For the text-containing cell, return its midpoint in [x, y] coordinate format. 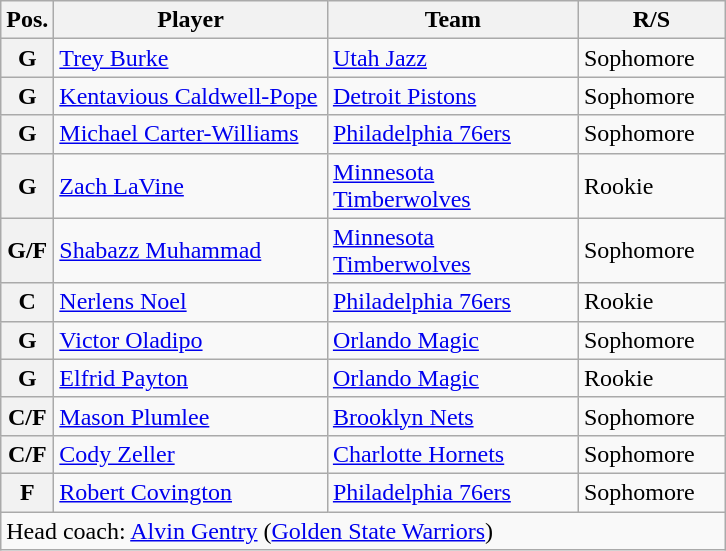
Robert Covington [191, 492]
Michael Carter-Williams [191, 134]
Detroit Pistons [452, 96]
Trey Burke [191, 58]
F [28, 492]
C [28, 302]
Brooklyn Nets [452, 416]
Charlotte Hornets [452, 454]
Team [452, 20]
Zach LaVine [191, 186]
Nerlens Noel [191, 302]
Cody Zeller [191, 454]
Elfrid Payton [191, 378]
Shabazz Muhammad [191, 250]
Pos. [28, 20]
Victor Oladipo [191, 340]
G/F [28, 250]
Head coach: Alvin Gentry (Golden State Warriors) [363, 531]
Kentavious Caldwell-Pope [191, 96]
Player [191, 20]
R/S [651, 20]
Utah Jazz [452, 58]
Mason Plumlee [191, 416]
